Scan for the cell matching the given text and deliver its (x, y) coordinate at center. 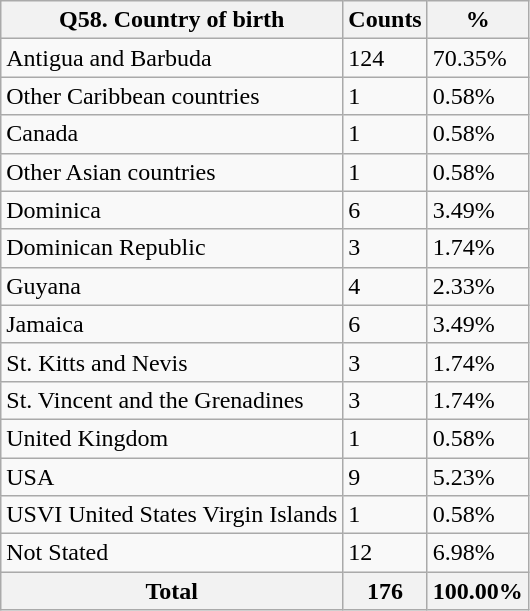
USVI United States Virgin Islands (172, 515)
5.23% (478, 477)
Jamaica (172, 324)
Other Asian countries (172, 172)
6.98% (478, 553)
Other Caribbean countries (172, 96)
Total (172, 591)
USA (172, 477)
Canada (172, 134)
Counts (385, 20)
Dominica (172, 210)
9 (385, 477)
% (478, 20)
Q58. Country of birth (172, 20)
Dominican Republic (172, 248)
Guyana (172, 286)
St. Kitts and Nevis (172, 362)
70.35% (478, 58)
St. Vincent and the Grenadines (172, 400)
176 (385, 591)
124 (385, 58)
United Kingdom (172, 438)
Antigua and Barbuda (172, 58)
100.00% (478, 591)
12 (385, 553)
Not Stated (172, 553)
2.33% (478, 286)
4 (385, 286)
